Pinpoint the cell where the given text exists, returning its (x, y) midpoint coordinate. 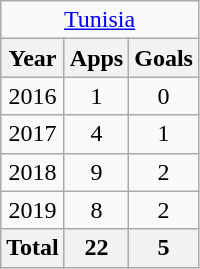
0 (164, 96)
9 (96, 172)
Apps (96, 58)
4 (96, 134)
Total (33, 248)
5 (164, 248)
2019 (33, 210)
2016 (33, 96)
8 (96, 210)
Year (33, 58)
2018 (33, 172)
Goals (164, 58)
Tunisia (100, 20)
22 (96, 248)
2017 (33, 134)
